Determine the (X, Y) coordinate at the center of the cell enclosing the given text.  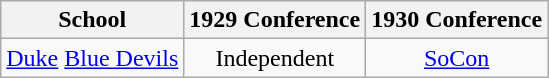
1930 Conference (457, 20)
Duke Blue Devils (92, 58)
Independent (275, 58)
1929 Conference (275, 20)
SoCon (457, 58)
School (92, 20)
